Find where the given text appears and provide that cell's center as [x, y] coordinate. 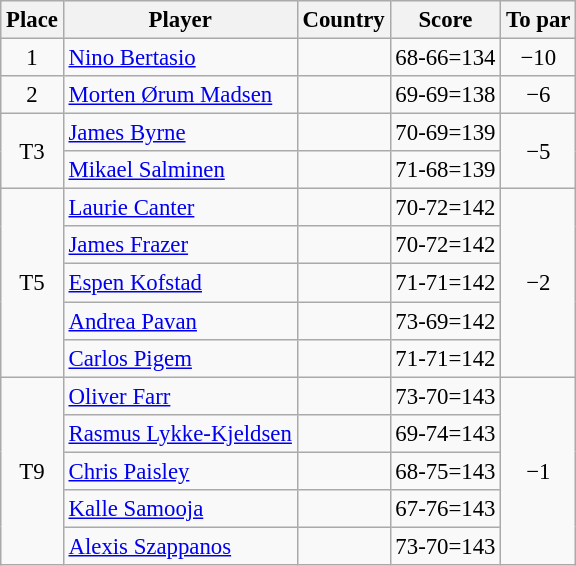
68-66=134 [446, 58]
T9 [32, 471]
To par [538, 20]
Espen Kofstad [180, 283]
Mikael Salminen [180, 170]
Nino Bertasio [180, 58]
69-74=143 [446, 433]
−6 [538, 95]
−1 [538, 471]
Carlos Pigem [180, 358]
70-69=139 [446, 133]
73-69=142 [446, 321]
T3 [32, 152]
68-75=143 [446, 471]
Chris Paisley [180, 471]
James Byrne [180, 133]
Laurie Canter [180, 208]
Alexis Szappanos [180, 546]
−10 [538, 58]
T5 [32, 283]
1 [32, 58]
Place [32, 20]
Country [344, 20]
Kalle Samooja [180, 509]
Score [446, 20]
Morten Ørum Madsen [180, 95]
Andrea Pavan [180, 321]
James Frazer [180, 245]
−5 [538, 152]
Rasmus Lykke-Kjeldsen [180, 433]
67-76=143 [446, 509]
Oliver Farr [180, 396]
2 [32, 95]
Player [180, 20]
−2 [538, 283]
69-69=138 [446, 95]
71-68=139 [446, 170]
